Locate the cell with the specified text and output its [x, y] center coordinate. 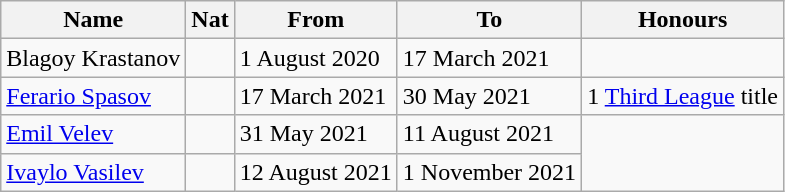
Ferario Spasov [94, 96]
1 November 2021 [489, 172]
Honours [683, 20]
1 Third League title [683, 96]
Ivaylo Vasilev [94, 172]
To [489, 20]
1 August 2020 [316, 58]
Nat [210, 20]
12 August 2021 [316, 172]
Emil Velev [94, 134]
30 May 2021 [489, 96]
Blagoy Krastanov [94, 58]
From [316, 20]
Name [94, 20]
31 May 2021 [316, 134]
11 August 2021 [489, 134]
